Provide the [x, y] coordinate of the cell's center where the given text is located.  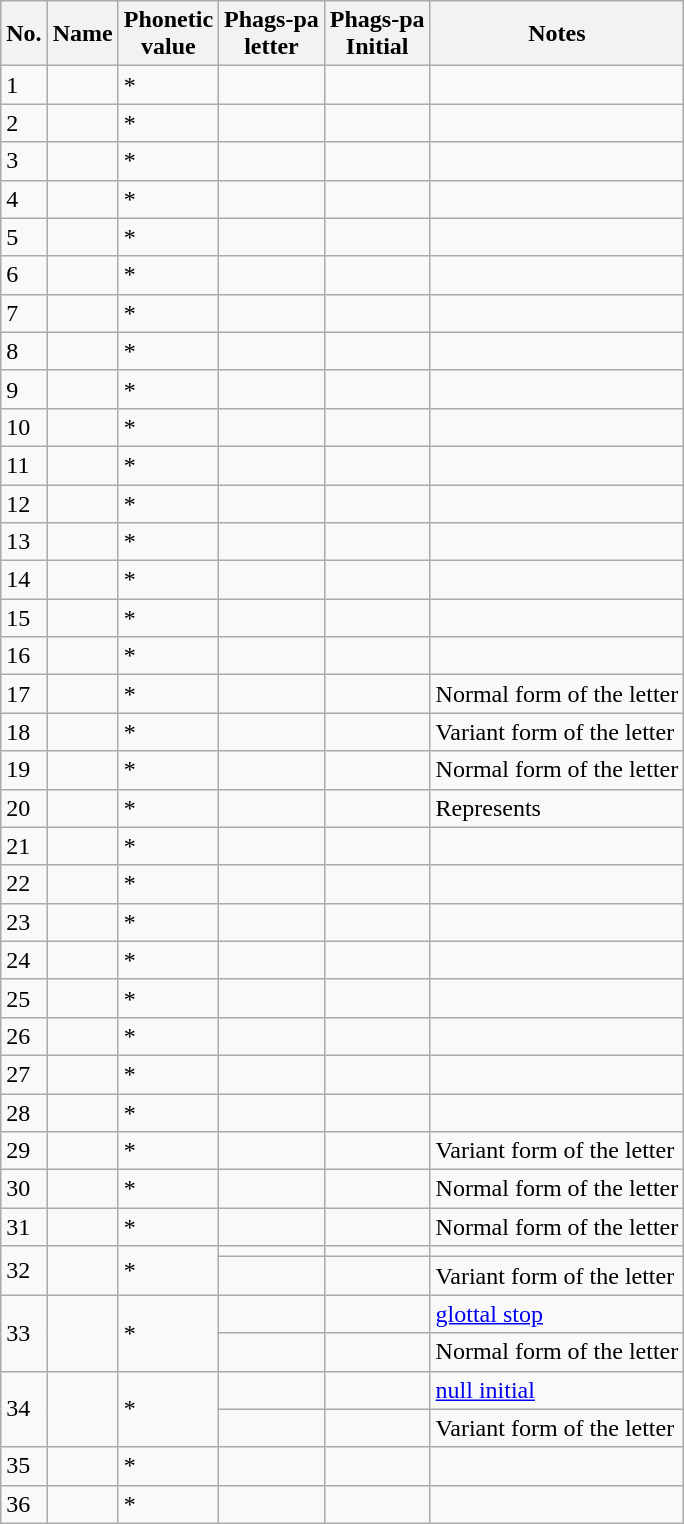
Phags-paInitial [377, 34]
13 [24, 542]
33 [24, 1333]
25 [24, 998]
21 [24, 846]
4 [24, 199]
17 [24, 694]
10 [24, 427]
31 [24, 1227]
Represents [557, 808]
2 [24, 123]
24 [24, 960]
8 [24, 351]
19 [24, 770]
18 [24, 732]
27 [24, 1074]
28 [24, 1113]
Phoneticvalue [168, 34]
3 [24, 161]
22 [24, 884]
5 [24, 237]
glottal stop [557, 1314]
1 [24, 85]
23 [24, 922]
32 [24, 1270]
36 [24, 1504]
7 [24, 313]
16 [24, 656]
29 [24, 1151]
34 [24, 1409]
null initial [557, 1390]
26 [24, 1036]
30 [24, 1189]
No. [24, 34]
Notes [557, 34]
20 [24, 808]
11 [24, 465]
6 [24, 275]
35 [24, 1466]
15 [24, 618]
Name [82, 34]
9 [24, 389]
14 [24, 580]
Phags-paletter [272, 34]
12 [24, 503]
